Identify which cell holds the provided text, then report its (X, Y) central coordinate. 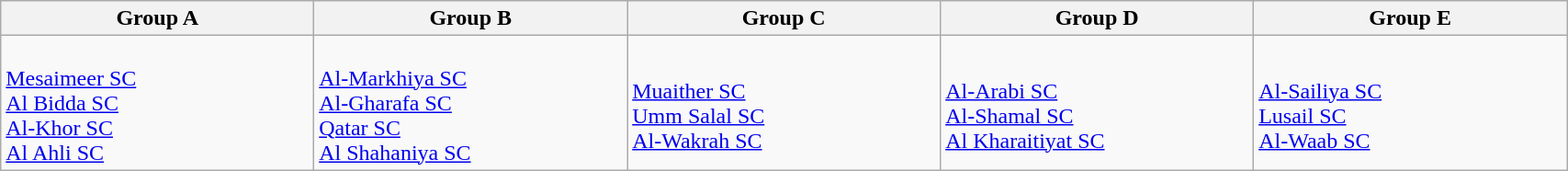
Al-Markhiya SC Al-Gharafa SC Qatar SC Al Shahaniya SC (470, 103)
Al-Sailiya SC Lusail SC Al-Waab SC (1411, 103)
Group B (470, 18)
Muaither SC Umm Salal SC Al-Wakrah SC (784, 103)
Al-Arabi SC Al-Shamal SC Al Kharaitiyat SC (1097, 103)
Group E (1411, 18)
Group A (158, 18)
Mesaimeer SC Al Bidda SC Al-Khor SC Al Ahli SC (158, 103)
Group D (1097, 18)
Group C (784, 18)
